Find where the given text appears and provide that cell's center as (x, y) coordinate. 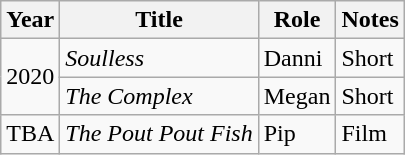
2020 (30, 77)
Soulless (159, 58)
Year (30, 20)
Title (159, 20)
Pip (297, 134)
Megan (297, 96)
Role (297, 20)
The Complex (159, 96)
Danni (297, 58)
TBA (30, 134)
Film (370, 134)
Notes (370, 20)
The Pout Pout Fish (159, 134)
